Pinpoint the cell where the given text exists, returning its (x, y) midpoint coordinate. 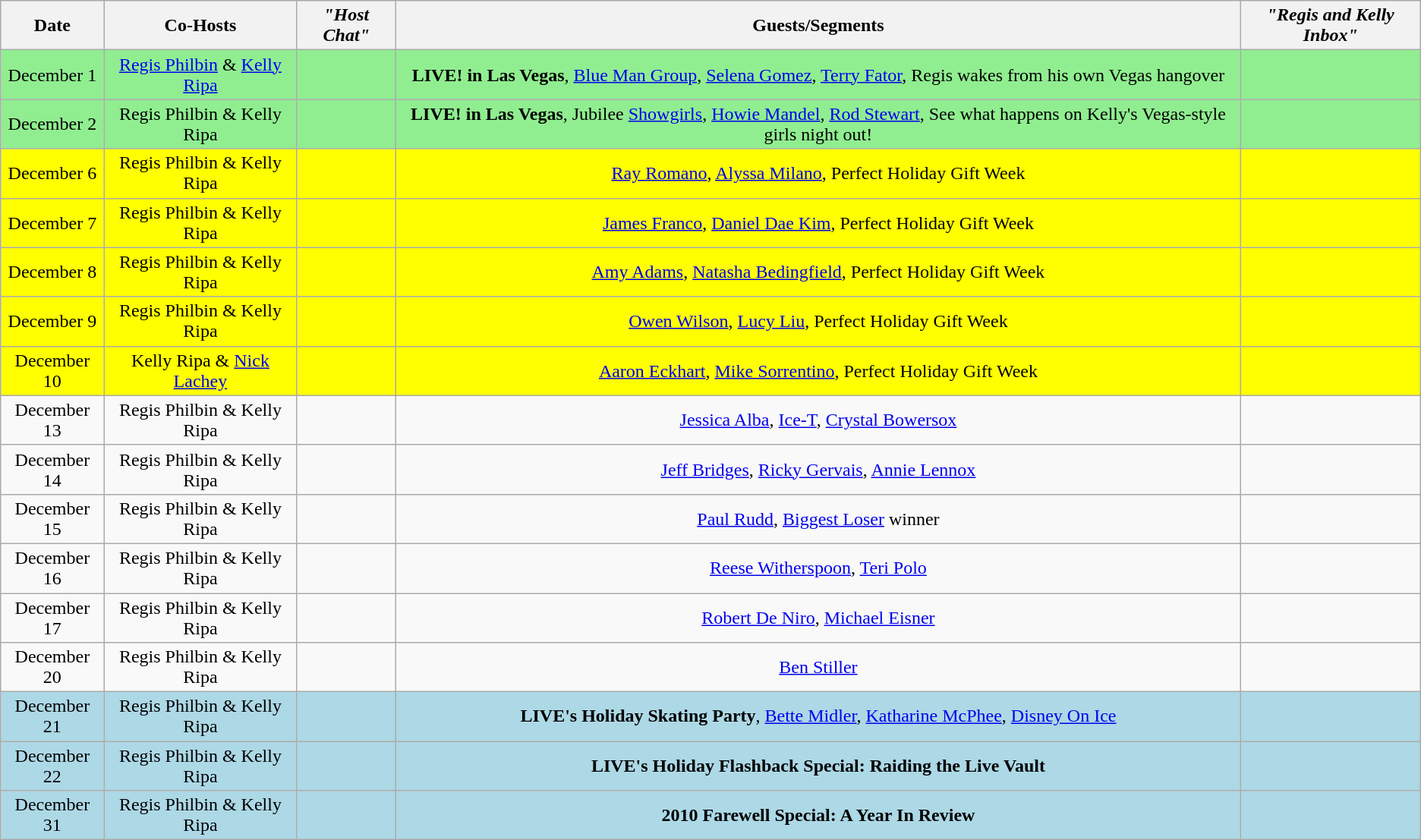
December 9 (52, 322)
December 7 (52, 223)
Jeff Bridges, Ricky Gervais, Annie Lennox (818, 469)
Date (52, 26)
Aaron Eckhart, Mike Sorrentino, Perfect Holiday Gift Week (818, 370)
December 22 (52, 766)
Paul Rudd, Biggest Loser winner (818, 519)
Ray Romano, Alyssa Milano, Perfect Holiday Gift Week (818, 173)
Guests/Segments (818, 26)
Robert De Niro, Michael Eisner (818, 618)
Reese Witherspoon, Teri Polo (818, 568)
December 8 (52, 272)
Kelly Ripa & Nick Lachey (200, 370)
"Host Chat" (346, 26)
Owen Wilson, Lucy Liu, Perfect Holiday Gift Week (818, 322)
December 10 (52, 370)
LIVE's Holiday Skating Party, Bette Midler, Katharine McPhee, Disney On Ice (818, 716)
LIVE! in Las Vegas, Jubilee Showgirls, Howie Mandel, Rod Stewart, See what happens on Kelly's Vegas-style girls night out! (818, 124)
December 31 (52, 815)
December 16 (52, 568)
December 1 (52, 74)
Co-Hosts (200, 26)
December 17 (52, 618)
December 13 (52, 420)
2010 Farewell Special: A Year In Review (818, 815)
December 6 (52, 173)
LIVE! in Las Vegas, Blue Man Group, Selena Gomez, Terry Fator, Regis wakes from his own Vegas hangover (818, 74)
December 20 (52, 668)
Amy Adams, Natasha Bedingfield, Perfect Holiday Gift Week (818, 272)
Ben Stiller (818, 668)
December 14 (52, 469)
LIVE's Holiday Flashback Special: Raiding the Live Vault (818, 766)
December 2 (52, 124)
Jessica Alba, Ice-T, Crystal Bowersox (818, 420)
"Regis and Kelly Inbox" (1330, 26)
December 15 (52, 519)
James Franco, Daniel Dae Kim, Perfect Holiday Gift Week (818, 223)
December 21 (52, 716)
